Return the [X, Y] coordinate for the center point of the cell that contains the specified text.  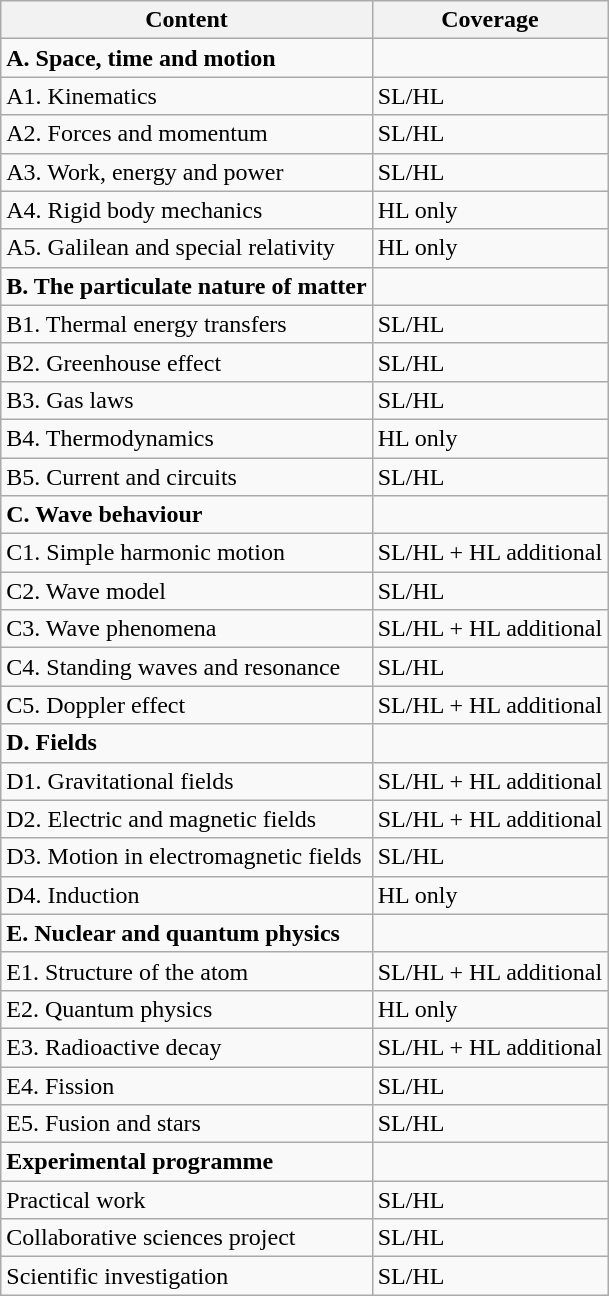
B. The particulate nature of matter [186, 286]
A1. Kinematics [186, 96]
C. Wave behaviour [186, 515]
C1. Simple harmonic motion [186, 553]
C4. Standing waves and resonance [186, 667]
D3. Motion in electromagnetic fields [186, 857]
B4. Thermodynamics [186, 438]
Content [186, 20]
Experimental programme [186, 1162]
E3. Radioactive decay [186, 1047]
Practical work [186, 1200]
A. Space, time and motion [186, 58]
E5. Fusion and stars [186, 1124]
E1. Structure of the atom [186, 971]
E4. Fission [186, 1085]
C3. Wave phenomena [186, 629]
Coverage [490, 20]
Collaborative sciences project [186, 1238]
D2. Electric and magnetic fields [186, 819]
E. Nuclear and quantum physics [186, 933]
A5. Galilean and special relativity [186, 248]
D. Fields [186, 743]
A2. Forces and momentum [186, 134]
E2. Quantum physics [186, 1009]
B5. Current and circuits [186, 477]
A4. Rigid body mechanics [186, 210]
B2. Greenhouse effect [186, 362]
B3. Gas laws [186, 400]
C5. Doppler effect [186, 705]
A3. Work, energy and power [186, 172]
D4. Induction [186, 895]
D1. Gravitational fields [186, 781]
Scientific investigation [186, 1276]
B1. Thermal energy transfers [186, 324]
C2. Wave model [186, 591]
